Capture the cell that displays the provided text and extract its (X, Y) central coordinate. 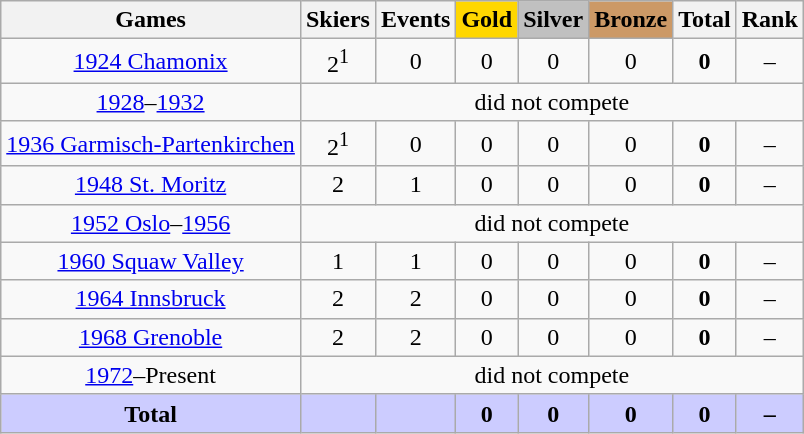
1924 Chamonix (151, 62)
Gold (487, 20)
1952 Oslo–1956 (151, 223)
1972–Present (151, 375)
1960 Squaw Valley (151, 261)
Games (151, 20)
1964 Innsbruck (151, 299)
Silver (554, 20)
1968 Grenoble (151, 337)
1936 Garmisch-Partenkirchen (151, 144)
1948 St. Moritz (151, 185)
Skiers (338, 20)
Events (415, 20)
Rank (770, 20)
1928–1932 (151, 102)
Bronze (631, 20)
